For the text-containing cell, return its midpoint in [x, y] coordinate format. 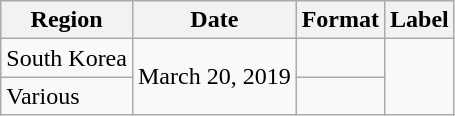
Label [420, 20]
Date [214, 20]
March 20, 2019 [214, 77]
Region [67, 20]
Various [67, 96]
Format [340, 20]
South Korea [67, 58]
